Scan for the cell matching the given text and deliver its [X, Y] coordinate at center. 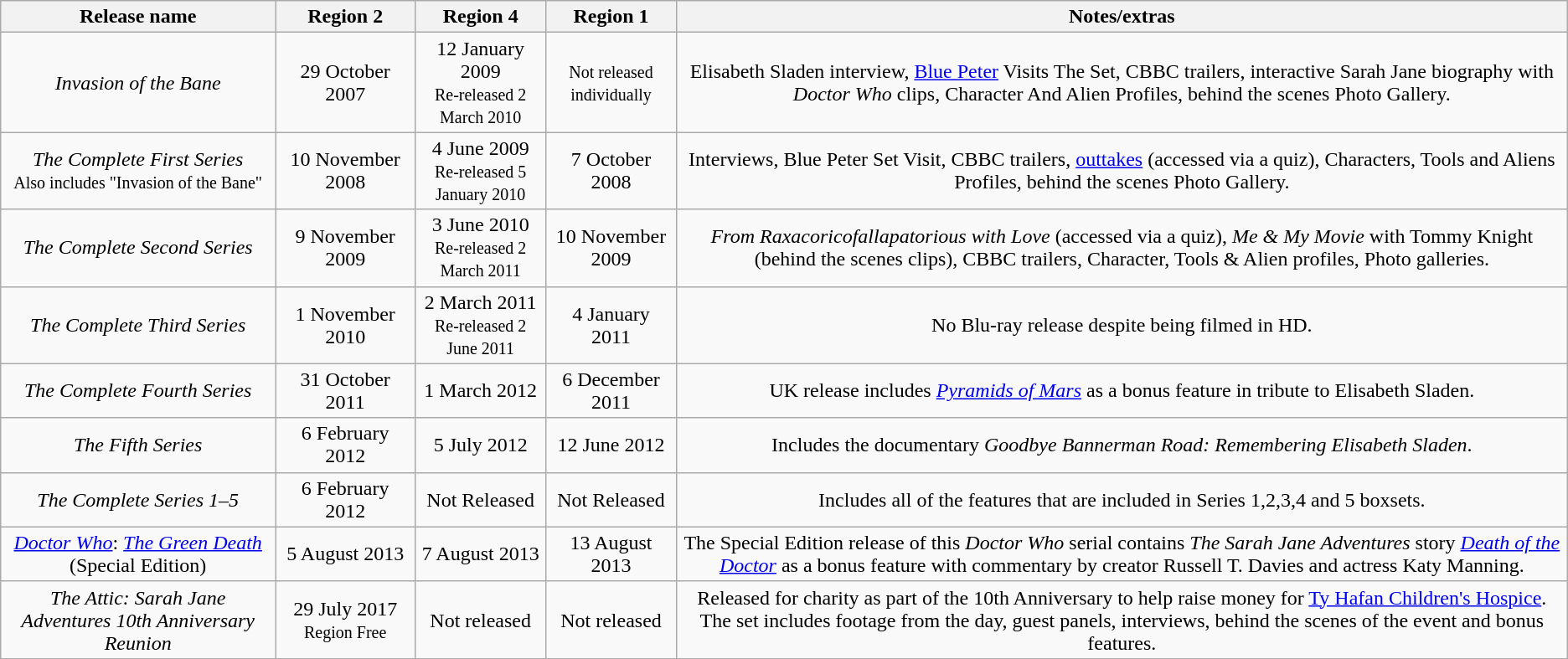
10 November 2008 [345, 171]
The Fifth Series [138, 445]
The Complete First SeriesAlso includes "Invasion of the Bane" [138, 171]
9 November 2009 [345, 248]
29 July 2017 Region Free [345, 620]
Region 2 [345, 17]
Notes/extras [1122, 17]
1 March 2012 [481, 390]
Includes the documentary Goodbye Bannerman Road: Remembering Elisabeth Sladen. [1122, 445]
The Attic: Sarah Jane Adventures 10th Anniversary Reunion [138, 620]
5 July 2012 [481, 445]
7 October 2008 [611, 171]
3 June 2010Re-released 2 March 2011 [481, 248]
The Complete Second Series [138, 248]
The Complete Third Series [138, 325]
4 June 2009Re-released 5 January 2010 [481, 171]
7 August 2013 [481, 554]
6 December 2011 [611, 390]
Includes all of the features that are included in Series 1,2,3,4 and 5 boxsets. [1122, 499]
The Complete Fourth Series [138, 390]
Release name [138, 17]
13 August 2013 [611, 554]
12 January 2009Re-released 2 March 2010 [481, 82]
UK release includes Pyramids of Mars as a bonus feature in tribute to Elisabeth Sladen. [1122, 390]
29 October 2007 [345, 82]
5 August 2013 [345, 554]
The Complete Series 1–5 [138, 499]
Region 4 [481, 17]
2 March 2011Re-released 2 June 2011 [481, 325]
No Blu-ray release despite being filmed in HD. [1122, 325]
1 November 2010 [345, 325]
Invasion of the Bane [138, 82]
12 June 2012 [611, 445]
Region 1 [611, 17]
31 October 2011 [345, 390]
4 January 2011 [611, 325]
Not released individually [611, 82]
10 November 2009 [611, 248]
Doctor Who: The Green Death(Special Edition) [138, 554]
